Pinpoint the cell where the given text exists, returning its (x, y) midpoint coordinate. 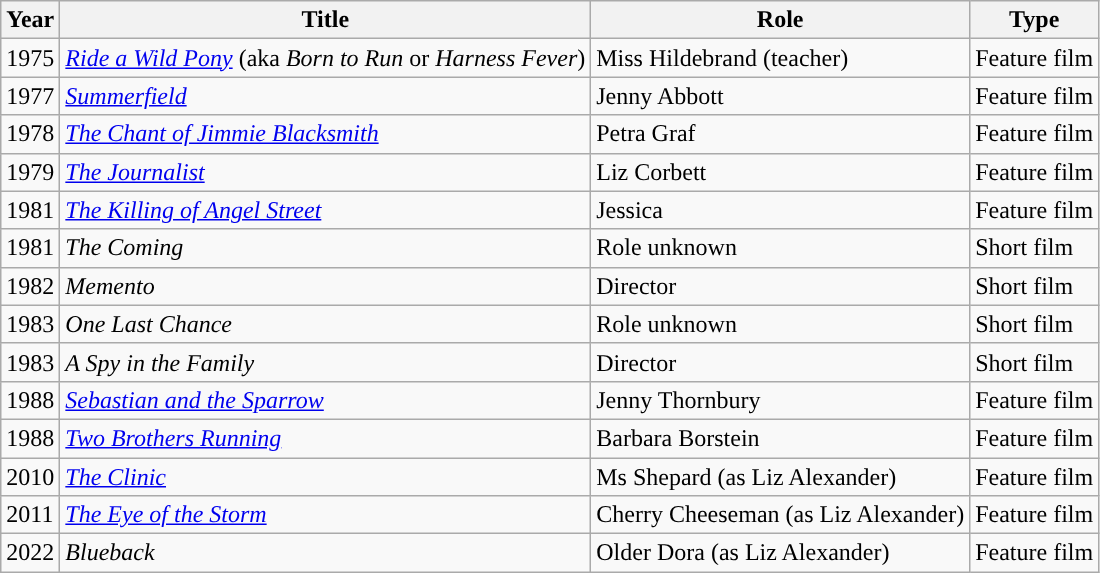
2022 (30, 553)
The Clinic (326, 477)
Cherry Cheeseman (as Liz Alexander) (780, 515)
Barbara Borstein (780, 438)
Summerfield (326, 96)
Jessica (780, 210)
The Coming (326, 248)
1975 (30, 58)
The Eye of the Storm (326, 515)
1978 (30, 134)
Liz Corbett (780, 172)
Title (326, 20)
Memento (326, 286)
Jenny Thornbury (780, 400)
Jenny Abbott (780, 96)
The Chant of Jimmie Blacksmith (326, 134)
Role (780, 20)
Type (1034, 20)
1979 (30, 172)
Two Brothers Running (326, 438)
Ms Shepard (as Liz Alexander) (780, 477)
The Journalist (326, 172)
Year (30, 20)
Petra Graf (780, 134)
1977 (30, 96)
1982 (30, 286)
2010 (30, 477)
Sebastian and the Sparrow (326, 400)
Ride a Wild Pony (aka Born to Run or Harness Fever) (326, 58)
Older Dora (as Liz Alexander) (780, 553)
The Killing of Angel Street (326, 210)
2011 (30, 515)
Blueback (326, 553)
A Spy in the Family (326, 362)
One Last Chance (326, 324)
Miss Hildebrand (teacher) (780, 58)
